Output the [X, Y] coordinate of the center of the cell containing the given text.  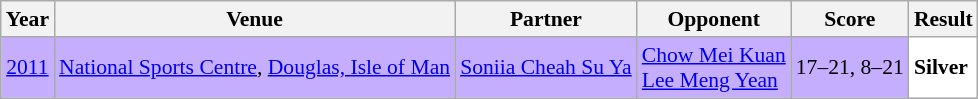
National Sports Centre, Douglas, Isle of Man [254, 68]
Soniia Cheah Su Ya [546, 68]
Chow Mei Kuan Lee Meng Yean [714, 68]
Result [944, 19]
Opponent [714, 19]
Partner [546, 19]
Silver [944, 68]
Year [28, 19]
Score [850, 19]
17–21, 8–21 [850, 68]
Venue [254, 19]
2011 [28, 68]
